Determine the [X, Y] coordinate at the center of the cell enclosing the given text.  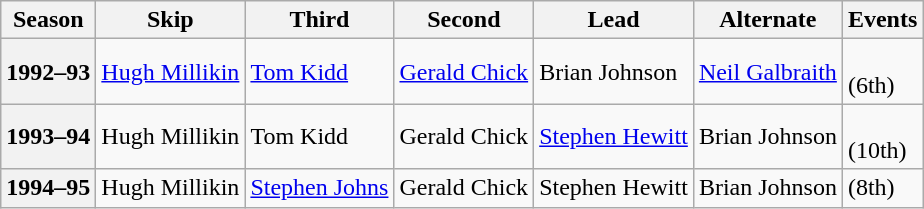
Lead [614, 20]
Events [882, 20]
Neil Galbraith [768, 72]
1993–94 [48, 136]
Skip [170, 20]
Season [48, 20]
Second [464, 20]
(10th) [882, 136]
Third [320, 20]
1992–93 [48, 72]
(6th) [882, 72]
Alternate [768, 20]
(8th) [882, 188]
1994–95 [48, 188]
Stephen Johns [320, 188]
